Locate the cell with the specified text and output its [x, y] center coordinate. 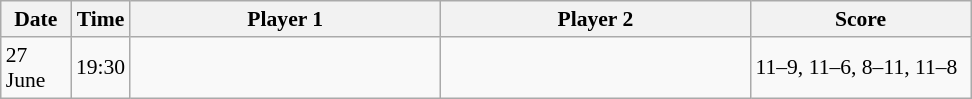
Player 1 [285, 19]
Date [36, 19]
Score [860, 19]
27 June [36, 68]
Time [100, 19]
19:30 [100, 68]
11–9, 11–6, 8–11, 11–8 [860, 68]
Player 2 [595, 19]
